Return [X, Y] of the center of cell containing provided text 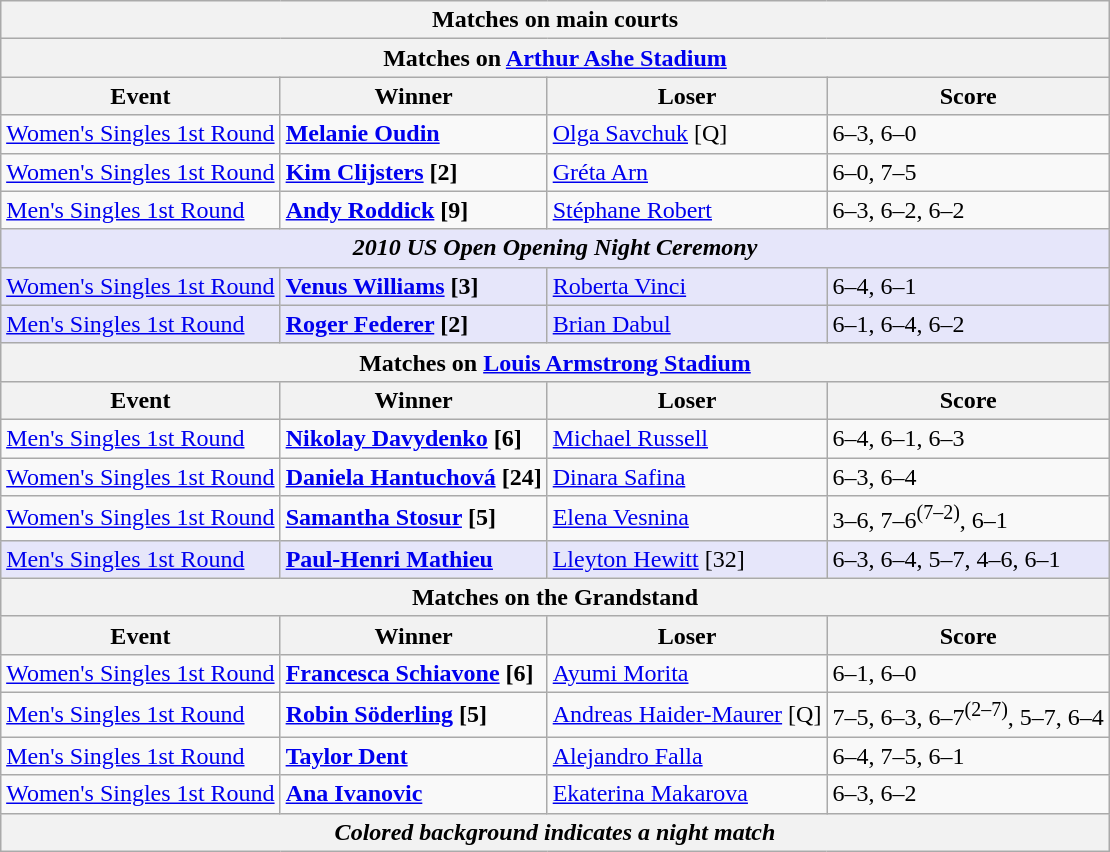
Stéphane Robert [687, 210]
Colored background indicates a night match [556, 832]
Matches on Louis Armstrong Stadium [556, 362]
Brian Dabul [687, 324]
Melanie Oudin [414, 134]
6–3, 6–4 [968, 477]
Gréta Arn [687, 172]
Alejandro Falla [687, 756]
Paul-Henri Mathieu [414, 559]
Matches on Arthur Ashe Stadium [556, 58]
6–1, 6–4, 6–2 [968, 324]
6–3, 6–0 [968, 134]
Samantha Stosur [5] [414, 518]
7–5, 6–3, 6–7(2–7), 5–7, 6–4 [968, 714]
Roberta Vinci [687, 286]
2010 US Open Opening Night Ceremony [556, 248]
Nikolay Davydenko [6] [414, 438]
Olga Savchuk [Q] [687, 134]
Taylor Dent [414, 756]
Dinara Safina [687, 477]
Matches on the Grandstand [556, 597]
6–0, 7–5 [968, 172]
6–4, 6–1 [968, 286]
6–3, 6–4, 5–7, 4–6, 6–1 [968, 559]
Lleyton Hewitt [32] [687, 559]
Matches on main courts [556, 20]
Roger Federer [2] [414, 324]
6–3, 6–2, 6–2 [968, 210]
6–4, 6–1, 6–3 [968, 438]
Kim Clijsters [2] [414, 172]
6–1, 6–0 [968, 673]
Ayumi Morita [687, 673]
Francesca Schiavone [6] [414, 673]
6–3, 6–2 [968, 794]
6–4, 7–5, 6–1 [968, 756]
Elena Vesnina [687, 518]
Ekaterina Makarova [687, 794]
Ana Ivanovic [414, 794]
Robin Söderling [5] [414, 714]
Michael Russell [687, 438]
Daniela Hantuchová [24] [414, 477]
Andreas Haider-Maurer [Q] [687, 714]
Andy Roddick [9] [414, 210]
3–6, 7–6(7–2), 6–1 [968, 518]
Venus Williams [3] [414, 286]
